Extract the (x, y) coordinate from the center of the cell holding the provided text.  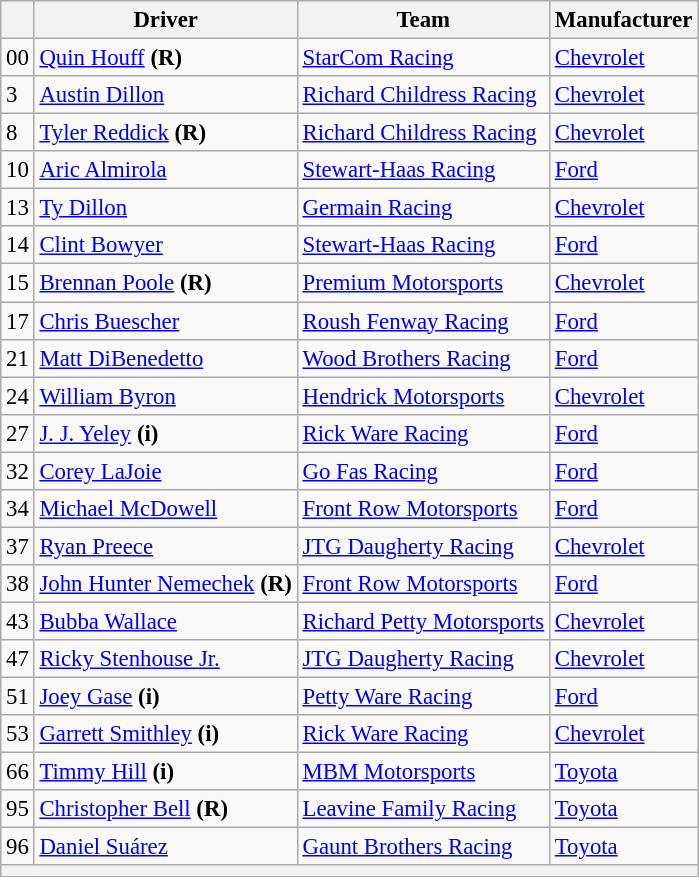
Leavine Family Racing (423, 809)
Bubba Wallace (166, 621)
MBM Motorsports (423, 772)
John Hunter Nemechek (R) (166, 584)
34 (18, 509)
Team (423, 20)
51 (18, 697)
Roush Fenway Racing (423, 321)
Michael McDowell (166, 509)
Tyler Reddick (R) (166, 133)
Gaunt Brothers Racing (423, 847)
Garrett Smithley (i) (166, 734)
95 (18, 809)
Ty Dillon (166, 208)
Manufacturer (623, 20)
William Byron (166, 396)
14 (18, 245)
3 (18, 95)
Christopher Bell (R) (166, 809)
8 (18, 133)
Aric Almirola (166, 170)
10 (18, 170)
00 (18, 58)
96 (18, 847)
66 (18, 772)
Ryan Preece (166, 546)
13 (18, 208)
Go Fas Racing (423, 471)
Petty Ware Racing (423, 697)
Germain Racing (423, 208)
27 (18, 433)
Austin Dillon (166, 95)
15 (18, 283)
Quin Houff (R) (166, 58)
Timmy Hill (i) (166, 772)
37 (18, 546)
Driver (166, 20)
38 (18, 584)
Joey Gase (i) (166, 697)
17 (18, 321)
Clint Bowyer (166, 245)
Matt DiBenedetto (166, 358)
Hendrick Motorsports (423, 396)
32 (18, 471)
24 (18, 396)
J. J. Yeley (i) (166, 433)
47 (18, 659)
Wood Brothers Racing (423, 358)
Daniel Suárez (166, 847)
Brennan Poole (R) (166, 283)
StarCom Racing (423, 58)
43 (18, 621)
Chris Buescher (166, 321)
Corey LaJoie (166, 471)
Ricky Stenhouse Jr. (166, 659)
Richard Petty Motorsports (423, 621)
53 (18, 734)
Premium Motorsports (423, 283)
21 (18, 358)
